Provide the [x, y] coordinate of the cell's center where the given text is located.  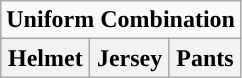
Helmet [46, 58]
Jersey [130, 58]
Uniform Combination [121, 20]
Pants [204, 58]
